Provide the (X, Y) coordinate of the cell's center where the given text is located.  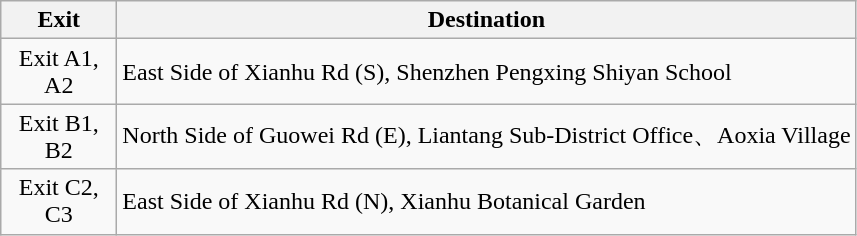
North Side of Guowei Rd (E), Liantang Sub-District Office、Aoxia Village (486, 136)
Exit B1, B2 (59, 136)
Exit A1, A2 (59, 72)
East Side of Xianhu Rd (N), Xianhu Botanical Garden (486, 202)
Exit C2, C3 (59, 202)
Exit (59, 20)
Destination (486, 20)
East Side of Xianhu Rd (S), Shenzhen Pengxing Shiyan School (486, 72)
